For the text-containing cell, return its midpoint in [x, y] coordinate format. 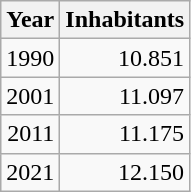
11.175 [125, 134]
12.150 [125, 172]
2001 [30, 96]
Inhabitants [125, 20]
Year [30, 20]
2011 [30, 134]
10.851 [125, 58]
1990 [30, 58]
2021 [30, 172]
11.097 [125, 96]
